Detect which cell encompasses the target text, then output its (x, y) center coordinate. 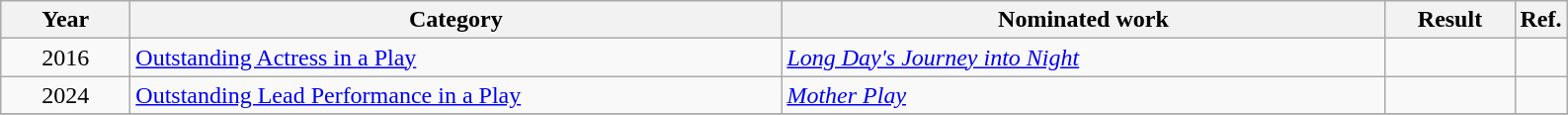
Ref. (1541, 20)
Result (1450, 20)
Nominated work (1083, 20)
Outstanding Lead Performance in a Play (456, 95)
Long Day's Journey into Night (1083, 57)
2024 (65, 95)
Year (65, 20)
Category (456, 20)
Outstanding Actress in a Play (456, 57)
2016 (65, 57)
Mother Play (1083, 95)
